Extract the [X, Y] coordinate from the center of the cell holding the provided text.  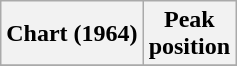
Chart (1964) [72, 34]
Peakposition [189, 34]
